Return [X, Y] of the center of cell containing provided text 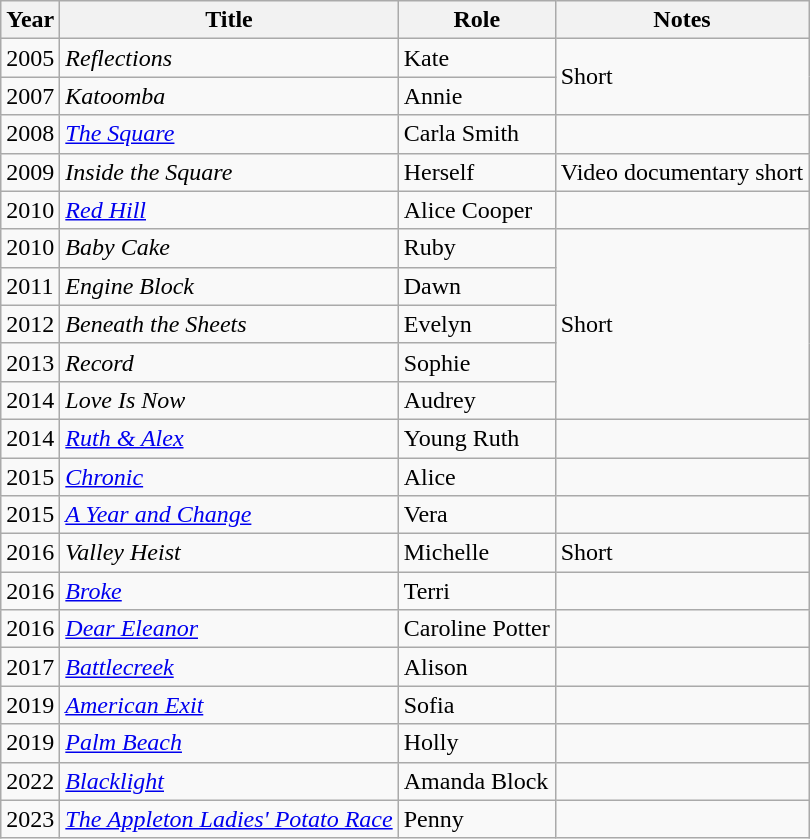
Inside the Square [229, 172]
2022 [30, 781]
American Exit [229, 705]
Alison [476, 667]
Battlecreek [229, 667]
Ruby [476, 248]
Valley Heist [229, 553]
Beneath the Sheets [229, 324]
Engine Block [229, 286]
2005 [30, 58]
Record [229, 362]
Terri [476, 591]
Notes [682, 20]
Herself [476, 172]
Audrey [476, 400]
2012 [30, 324]
Blacklight [229, 781]
Alice Cooper [476, 210]
Reflections [229, 58]
Annie [476, 96]
2013 [30, 362]
The Square [229, 134]
Kate [476, 58]
Title [229, 20]
Red Hill [229, 210]
Young Ruth [476, 438]
2009 [30, 172]
A Year and Change [229, 515]
Dear Eleanor [229, 629]
2017 [30, 667]
Chronic [229, 477]
Dawn [476, 286]
Carla Smith [476, 134]
Vera [476, 515]
Amanda Block [476, 781]
Palm Beach [229, 743]
Holly [476, 743]
Katoomba [229, 96]
Love Is Now [229, 400]
Caroline Potter [476, 629]
The Appleton Ladies' Potato Race [229, 819]
Sophie [476, 362]
Year [30, 20]
Video documentary short [682, 172]
Michelle [476, 553]
2008 [30, 134]
Ruth & Alex [229, 438]
Penny [476, 819]
Role [476, 20]
Broke [229, 591]
2007 [30, 96]
2023 [30, 819]
Baby Cake [229, 248]
Sofia [476, 705]
2011 [30, 286]
Evelyn [476, 324]
Alice [476, 477]
